Locate the cell with the specified text and output its [x, y] center coordinate. 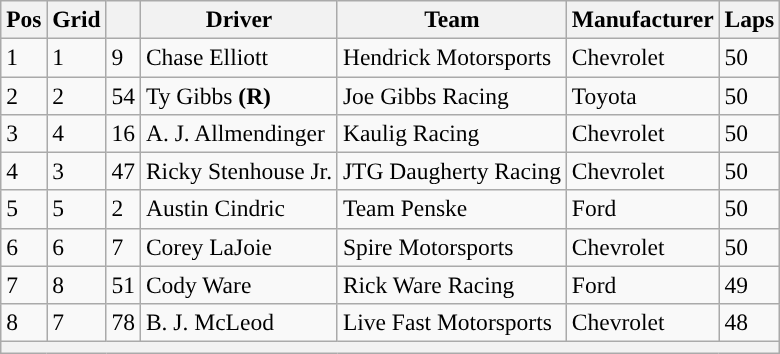
78 [123, 322]
16 [123, 133]
Toyota [642, 95]
9 [123, 57]
Rick Ware Racing [452, 285]
47 [123, 171]
Corey LaJoie [238, 247]
Team Penske [452, 209]
54 [123, 95]
Chase Elliott [238, 57]
JTG Daugherty Racing [452, 171]
A. J. Allmendinger [238, 133]
Austin Cindric [238, 209]
49 [750, 285]
51 [123, 285]
B. J. McLeod [238, 322]
48 [750, 322]
Live Fast Motorsports [452, 322]
Ty Gibbs (R) [238, 95]
Joe Gibbs Racing [452, 95]
Pos [24, 19]
Manufacturer [642, 19]
Spire Motorsports [452, 247]
Ricky Stenhouse Jr. [238, 171]
Kaulig Racing [452, 133]
Laps [750, 19]
Driver [238, 19]
Hendrick Motorsports [452, 57]
Cody Ware [238, 285]
Grid [76, 19]
Team [452, 19]
